Identify which cell holds the provided text, then report its (X, Y) central coordinate. 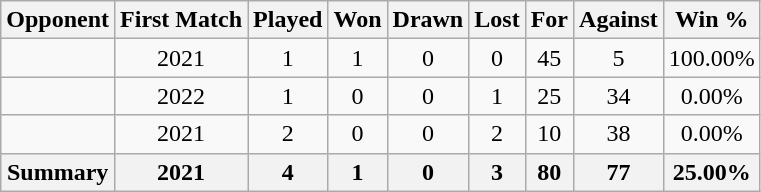
Win % (712, 20)
Lost (497, 20)
Drawn (428, 20)
34 (619, 96)
2022 (182, 96)
3 (497, 172)
For (549, 20)
100.00% (712, 58)
77 (619, 172)
45 (549, 58)
Against (619, 20)
Won (358, 20)
25 (549, 96)
25.00% (712, 172)
Opponent (58, 20)
38 (619, 134)
80 (549, 172)
Summary (58, 172)
First Match (182, 20)
4 (288, 172)
10 (549, 134)
5 (619, 58)
Played (288, 20)
